Return the [x, y] coordinate for the center point of the cell that contains the specified text.  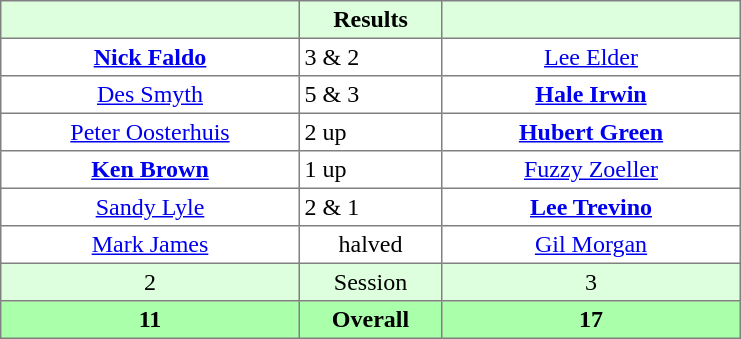
Lee Elder [591, 57]
Ken Brown [150, 170]
Sandy Lyle [150, 207]
halved [370, 245]
Lee Trevino [591, 207]
Overall [370, 320]
2 & 1 [370, 207]
Hubert Green [591, 132]
Session [370, 282]
3 [591, 282]
5 & 3 [370, 95]
Peter Oosterhuis [150, 132]
1 up [370, 170]
2 up [370, 132]
Des Smyth [150, 95]
17 [591, 320]
Hale Irwin [591, 95]
2 [150, 282]
Nick Faldo [150, 57]
3 & 2 [370, 57]
11 [150, 320]
Results [370, 20]
Fuzzy Zoeller [591, 170]
Mark James [150, 245]
Gil Morgan [591, 245]
